Return the [X, Y] coordinate for the center point of the cell that contains the specified text.  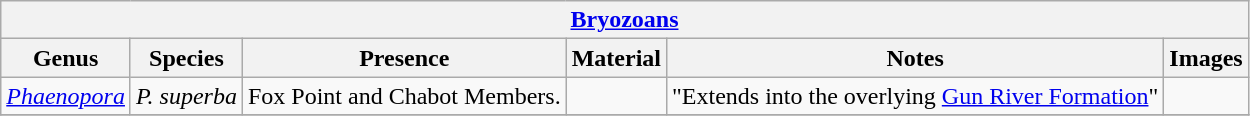
Material [616, 58]
Genus [66, 58]
Presence [404, 58]
Species [186, 58]
Fox Point and Chabot Members. [404, 96]
Images [1206, 58]
Notes [916, 58]
P. superba [186, 96]
Phaenopora [66, 96]
Bryozoans [624, 20]
"Extends into the overlying Gun River Formation" [916, 96]
